Locate the cell with the specified text and output its [X, Y] center coordinate. 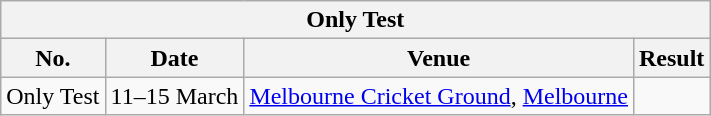
Venue [439, 58]
Melbourne Cricket Ground, Melbourne [439, 96]
Result [671, 58]
11–15 March [174, 96]
No. [53, 58]
Date [174, 58]
